Find where the given text appears and provide that cell's center as [X, Y] coordinate. 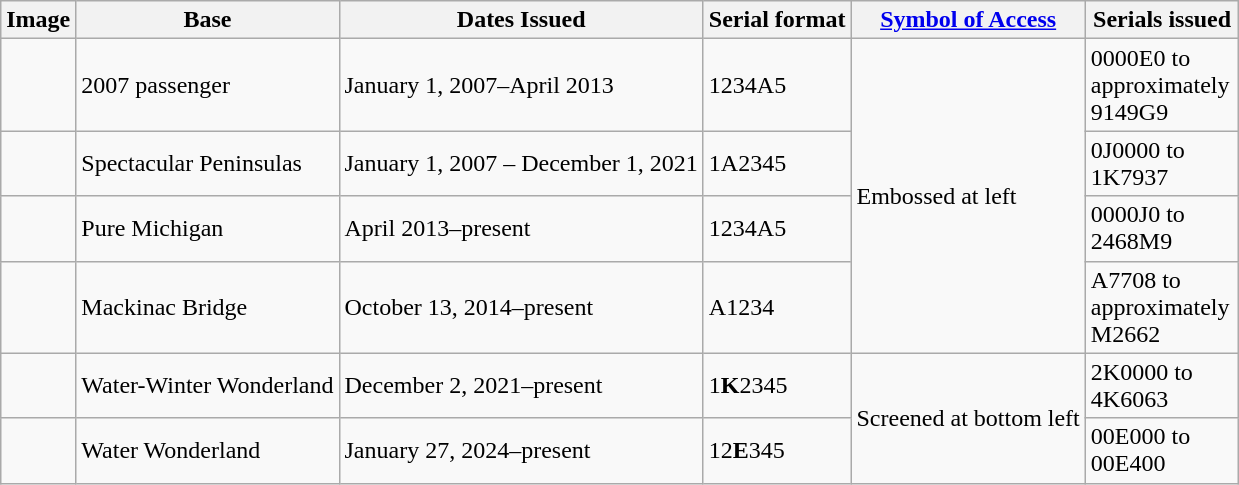
Base [208, 20]
1A2345 [777, 164]
Dates Issued [521, 20]
January 1, 2007 – December 1, 2021 [521, 164]
Serials issued [1162, 20]
April 2013–present [521, 228]
A7708 to approximately M2662 [1162, 307]
Screened at bottom left [968, 418]
January 27, 2024–present [521, 450]
12E345 [777, 450]
Image [38, 20]
Spectacular Peninsulas [208, 164]
0000J0 to 2468M9 [1162, 228]
2K0000 to 4K6063 [1162, 386]
00E000 to 00E400 [1162, 450]
Water-Winter Wonderland [208, 386]
Symbol of Access [968, 20]
Serial format [777, 20]
Mackinac Bridge [208, 307]
2007 passenger [208, 85]
A1234 [777, 307]
Embossed at left [968, 196]
January 1, 2007–April 2013 [521, 85]
1K2345 [777, 386]
0000E0 to approximately 9149G9 [1162, 85]
Pure Michigan [208, 228]
October 13, 2014–present [521, 307]
Water Wonderland [208, 450]
December 2, 2021–present [521, 386]
0J0000 to 1K7937 [1162, 164]
